Provide the (X, Y) coordinate of the cell's center where the given text is located.  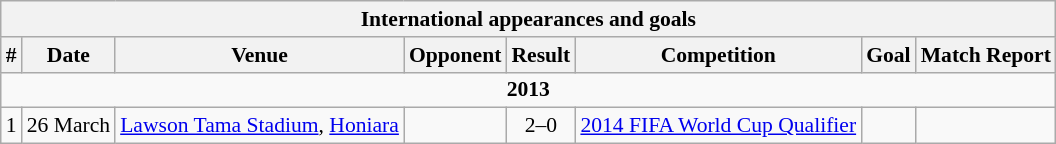
# (12, 55)
Opponent (456, 55)
Lawson Tama Stadium, Honiara (260, 126)
2013 (528, 90)
Match Report (986, 55)
2014 FIFA World Cup Qualifier (718, 126)
Goal (888, 55)
2–0 (540, 126)
International appearances and goals (528, 19)
1 (12, 126)
Competition (718, 55)
Venue (260, 55)
Date (68, 55)
Result (540, 55)
26 March (68, 126)
